Return the [X, Y] coordinate for the center point of the cell that contains the specified text.  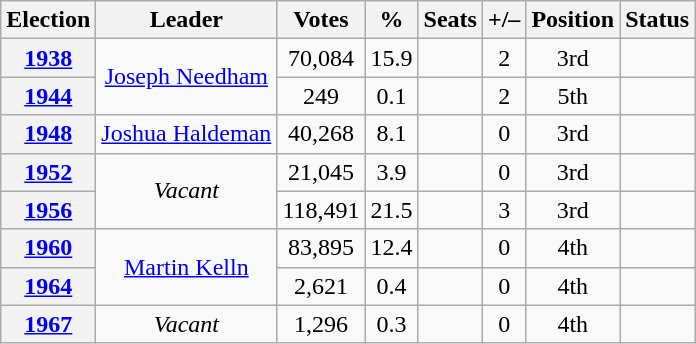
Leader [186, 20]
1938 [48, 58]
1964 [48, 286]
5th [573, 96]
21,045 [321, 172]
8.1 [392, 134]
1948 [48, 134]
2,621 [321, 286]
Joseph Needham [186, 77]
Seats [450, 20]
1956 [48, 210]
3 [504, 210]
1952 [48, 172]
0.1 [392, 96]
0.3 [392, 324]
Position [573, 20]
1967 [48, 324]
21.5 [392, 210]
% [392, 20]
Martin Kelln [186, 267]
0.4 [392, 286]
118,491 [321, 210]
12.4 [392, 248]
83,895 [321, 248]
Election [48, 20]
40,268 [321, 134]
+/– [504, 20]
1,296 [321, 324]
Status [658, 20]
1944 [48, 96]
3.9 [392, 172]
249 [321, 96]
Joshua Haldeman [186, 134]
70,084 [321, 58]
1960 [48, 248]
15.9 [392, 58]
Votes [321, 20]
